Capture the cell that displays the provided text and extract its [X, Y] central coordinate. 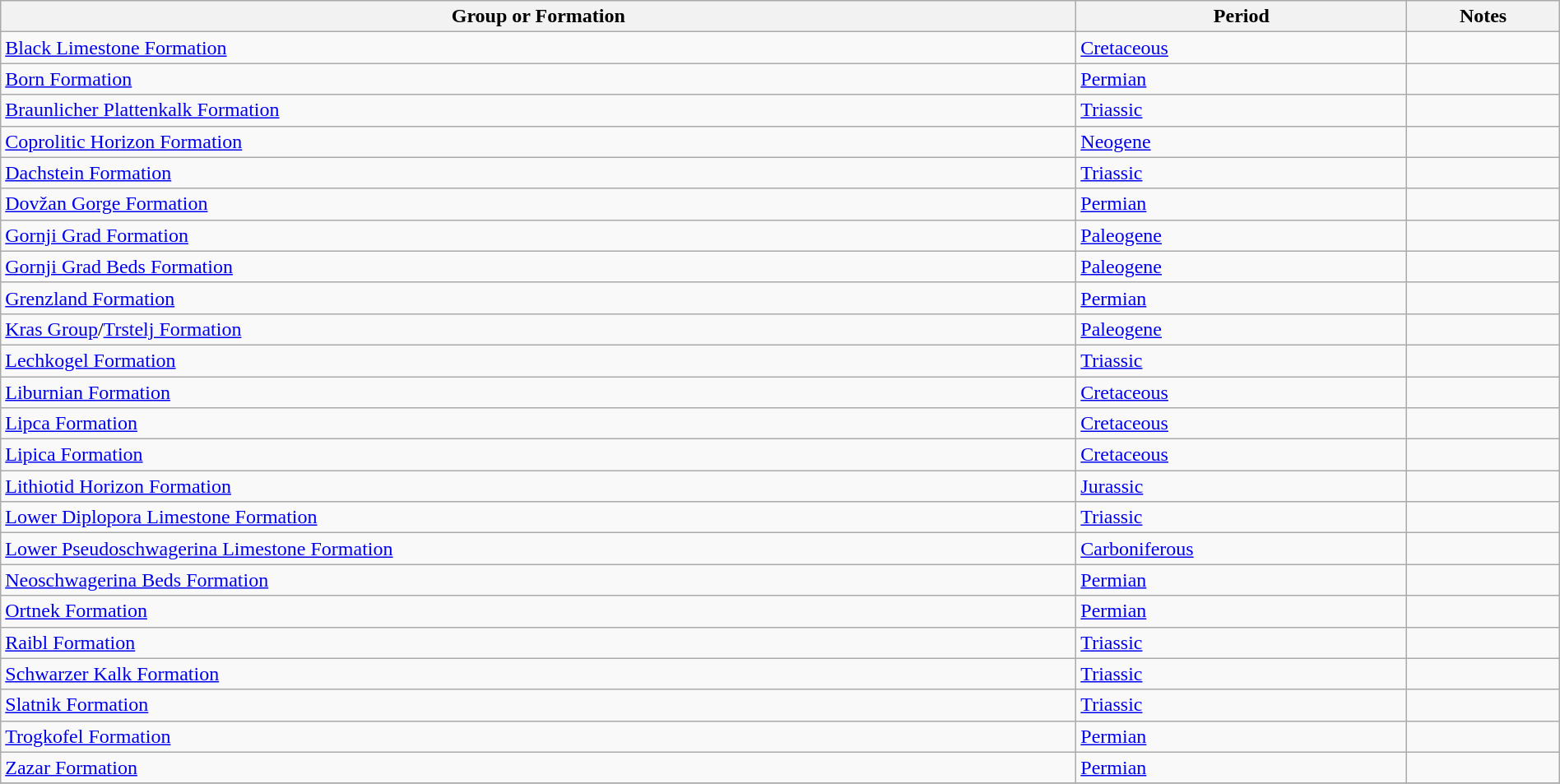
Neoschwagerina Beds Formation [538, 580]
Lower Pseudoschwagerina Limestone Formation [538, 549]
Lipica Formation [538, 455]
Neogene [1242, 141]
Gornji Grad Beds Formation [538, 267]
Lower Diplopora Limestone Formation [538, 517]
Gornji Grad Formation [538, 235]
Lithiotid Horizon Formation [538, 486]
Zazar Formation [538, 768]
Dovžan Gorge Formation [538, 204]
Liburnian Formation [538, 392]
Grenzland Formation [538, 298]
Black Limestone Formation [538, 48]
Braunlicher Plattenkalk Formation [538, 110]
Group or Formation [538, 16]
Kras Group/Trstelj Formation [538, 329]
Carboniferous [1242, 549]
Trogkofel Formation [538, 736]
Lipca Formation [538, 424]
Coprolitic Horizon Formation [538, 141]
Slatnik Formation [538, 705]
Notes [1483, 16]
Period [1242, 16]
Lechkogel Formation [538, 360]
Raibl Formation [538, 643]
Born Formation [538, 79]
Ortnek Formation [538, 611]
Jurassic [1242, 486]
Schwarzer Kalk Formation [538, 674]
Dachstein Formation [538, 173]
